Return the [x, y] coordinate for the center point of the cell that contains the specified text.  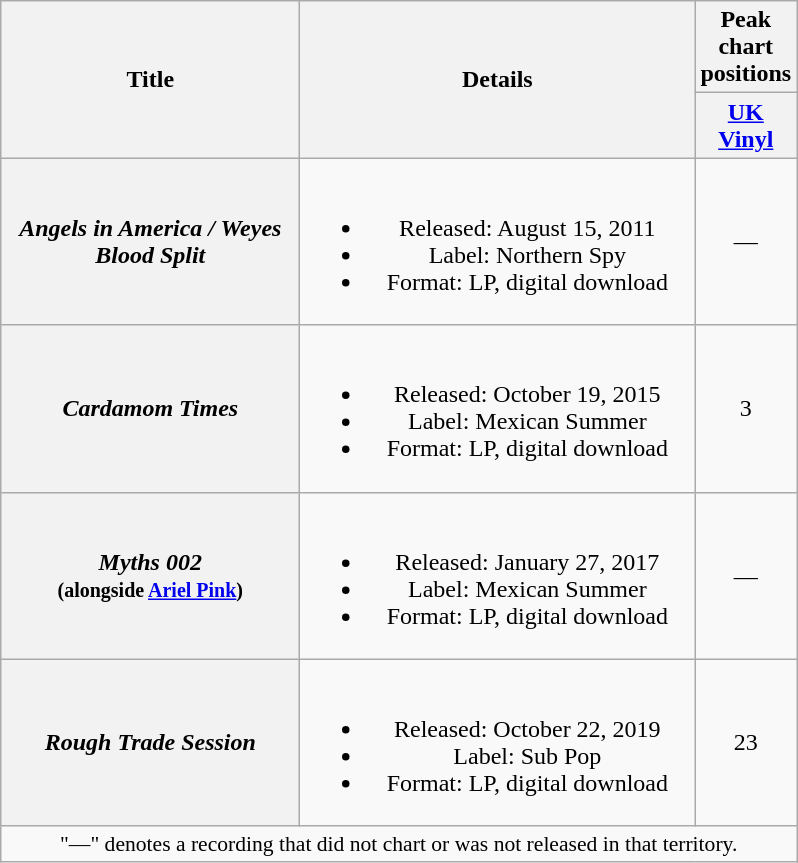
Released: October 22, 2019Label: Sub PopFormat: LP, digital download [498, 742]
Title [150, 80]
Details [498, 80]
23 [746, 742]
Released: August 15, 2011Label: Northern SpyFormat: LP, digital download [498, 242]
Angels in America / Weyes Blood Split [150, 242]
Released: January 27, 2017Label: Mexican SummerFormat: LP, digital download [498, 576]
UKVinyl [746, 126]
3 [746, 408]
Myths 002(alongside Ariel Pink) [150, 576]
Rough Trade Session [150, 742]
Cardamom Times [150, 408]
Peak chart positions [746, 47]
Released: October 19, 2015Label: Mexican SummerFormat: LP, digital download [498, 408]
"—" denotes a recording that did not chart or was not released in that territory. [399, 844]
